Output the [X, Y] coordinate of the center of the cell containing the given text.  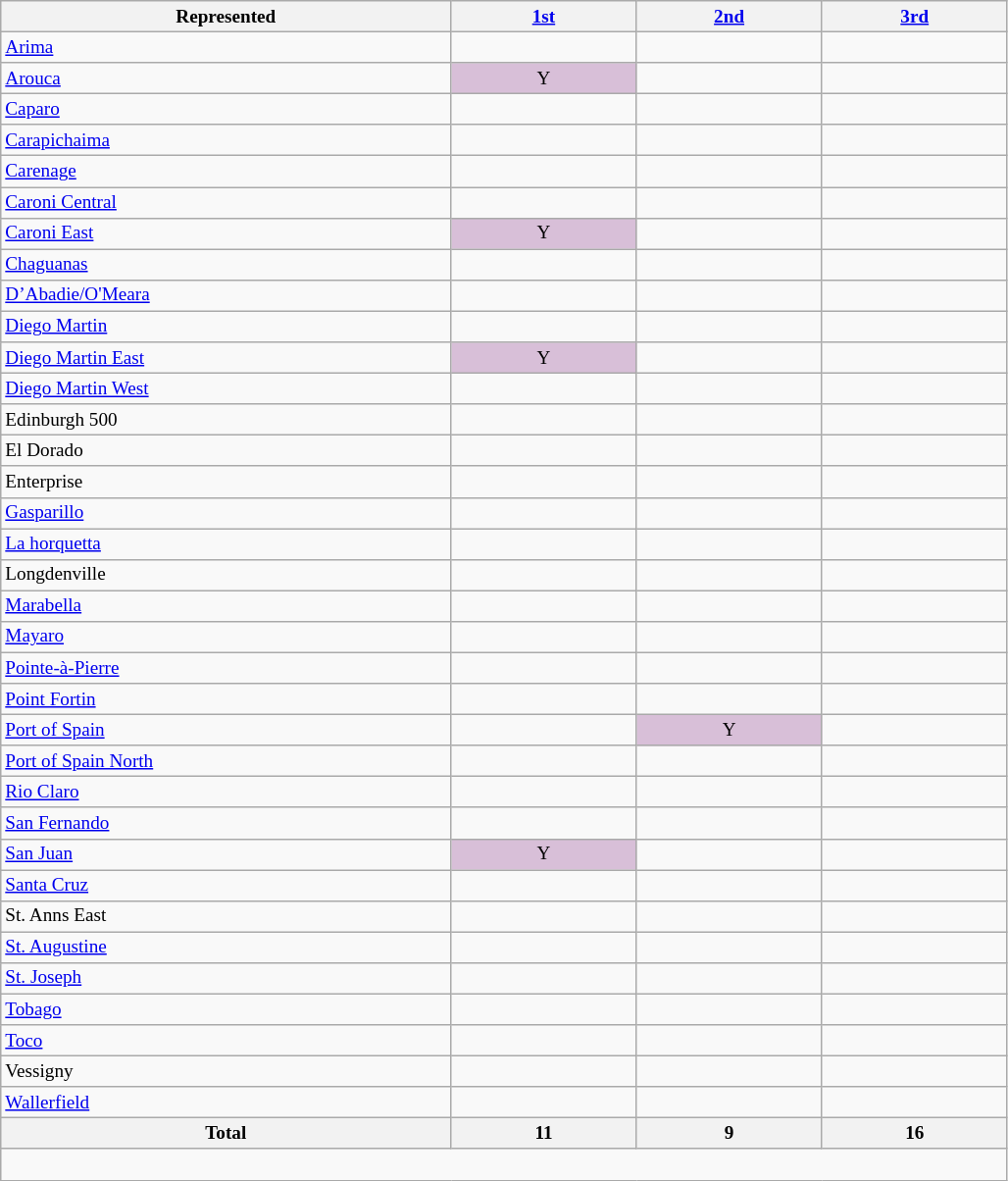
Mayaro [226, 637]
Arima [226, 47]
Caroni East [226, 233]
16 [914, 1134]
3rd [914, 17]
Port of Spain [226, 730]
San Juan [226, 854]
Diego Martin West [226, 388]
Point Fortin [226, 699]
St. Augustine [226, 948]
St. Joseph [226, 978]
Marabella [226, 606]
San Fernando [226, 823]
Diego Martin [226, 327]
Enterprise [226, 482]
2nd [730, 17]
Wallerfield [226, 1103]
Edinburgh 500 [226, 420]
11 [543, 1134]
Toco [226, 1041]
Longdenville [226, 575]
Port of Spain North [226, 761]
Arouca [226, 78]
Diego Martin East [226, 358]
Carapichaima [226, 140]
Gasparillo [226, 513]
1st [543, 17]
El Dorado [226, 451]
Chaguanas [226, 265]
Tobago [226, 1009]
Carenage [226, 172]
9 [730, 1134]
Pointe-à-Pierre [226, 668]
D’Abadie/O'Meara [226, 295]
Vessigny [226, 1071]
Total [226, 1134]
La horquetta [226, 543]
Santa Cruz [226, 885]
Represented [226, 17]
Caparo [226, 109]
Caroni Central [226, 202]
Rio Claro [226, 793]
St. Anns East [226, 916]
